Locate the cell with the specified text and output its (X, Y) center coordinate. 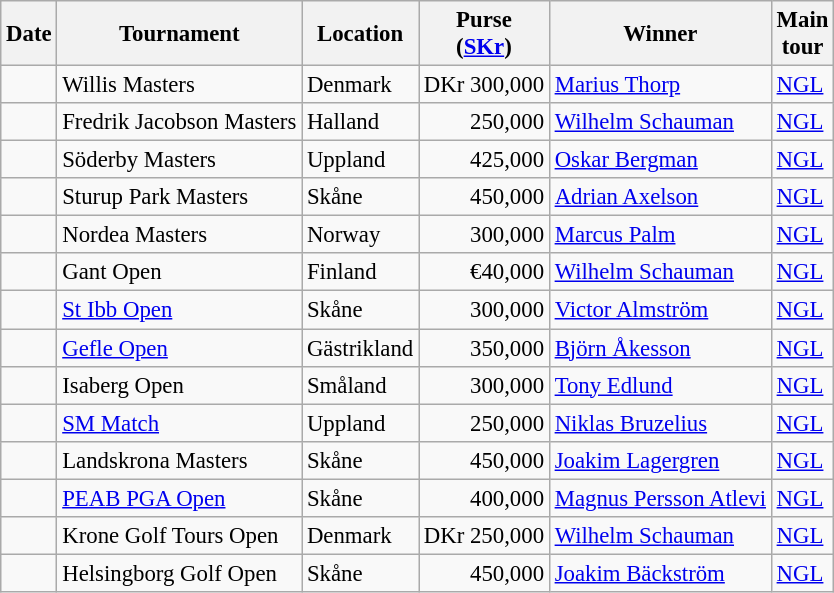
425,000 (484, 160)
Winner (660, 34)
Maintour (802, 34)
Björn Åkesson (660, 348)
Purse(SKr) (484, 34)
St Ibb Open (180, 310)
Tony Edlund (660, 385)
Småland (360, 385)
€40,000 (484, 273)
Sturup Park Masters (180, 197)
Norway (360, 235)
Niklas Bruzelius (660, 423)
Gefle Open (180, 348)
Fredrik Jacobson Masters (180, 122)
PEAB PGA Open (180, 498)
Marius Thorp (660, 85)
Magnus Persson Atlevi (660, 498)
Gästrikland (360, 348)
Marcus Palm (660, 235)
Location (360, 34)
Adrian Axelson (660, 197)
DKr 300,000 (484, 85)
Helsingborg Golf Open (180, 573)
Finland (360, 273)
Joakim Lagergren (660, 460)
SM Match (180, 423)
Gant Open (180, 273)
Krone Golf Tours Open (180, 536)
Halland (360, 122)
Willis Masters (180, 85)
Nordea Masters (180, 235)
Landskrona Masters (180, 460)
350,000 (484, 348)
DKr 250,000 (484, 536)
Tournament (180, 34)
Oskar Bergman (660, 160)
Joakim Bäckström (660, 573)
400,000 (484, 498)
Isaberg Open (180, 385)
Söderby Masters (180, 160)
Date (29, 34)
Victor Almström (660, 310)
